For the text-containing cell, return its midpoint in [X, Y] coordinate format. 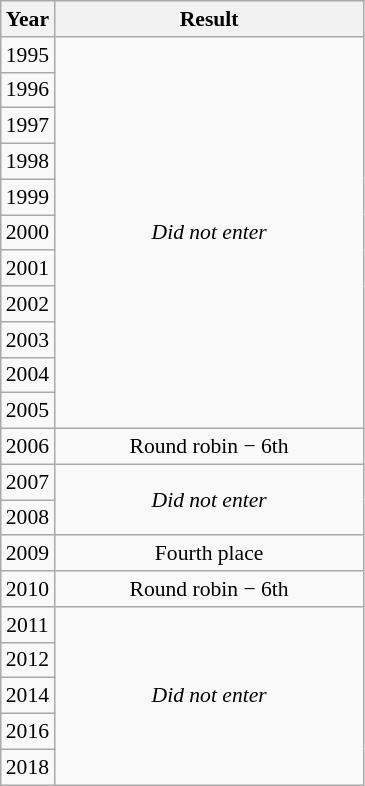
2008 [28, 518]
1996 [28, 90]
1999 [28, 197]
2006 [28, 447]
Fourth place [209, 554]
2004 [28, 375]
2012 [28, 660]
2007 [28, 482]
2005 [28, 411]
1998 [28, 162]
2010 [28, 589]
2001 [28, 269]
1997 [28, 126]
2018 [28, 767]
2003 [28, 340]
Result [209, 19]
2000 [28, 233]
2002 [28, 304]
Year [28, 19]
2014 [28, 696]
2016 [28, 732]
1995 [28, 55]
2009 [28, 554]
2011 [28, 625]
